From the cell containing the given text, extract its center point as (x, y) coordinate. 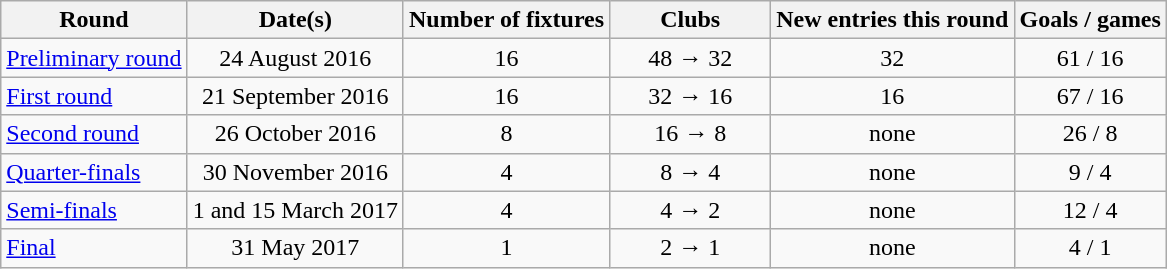
24 August 2016 (295, 58)
Goals / games (1090, 20)
1 and 15 March 2017 (295, 210)
4 / 1 (1090, 248)
26 October 2016 (295, 134)
67 / 16 (1090, 96)
Number of fixtures (506, 20)
30 November 2016 (295, 172)
1 (506, 248)
2 → 1 (690, 248)
Final (94, 248)
61 / 16 (1090, 58)
21 September 2016 (295, 96)
16 → 8 (690, 134)
8 → 4 (690, 172)
32 (892, 58)
31 May 2017 (295, 248)
12 / 4 (1090, 210)
Date(s) (295, 20)
4 → 2 (690, 210)
Round (94, 20)
First round (94, 96)
8 (506, 134)
Quarter-finals (94, 172)
26 / 8 (1090, 134)
Second round (94, 134)
9 / 4 (1090, 172)
Clubs (690, 20)
48 → 32 (690, 58)
Semi-finals (94, 210)
Preliminary round (94, 58)
32 → 16 (690, 96)
New entries this round (892, 20)
